Scan for the cell matching the given text and deliver its [x, y] coordinate at center. 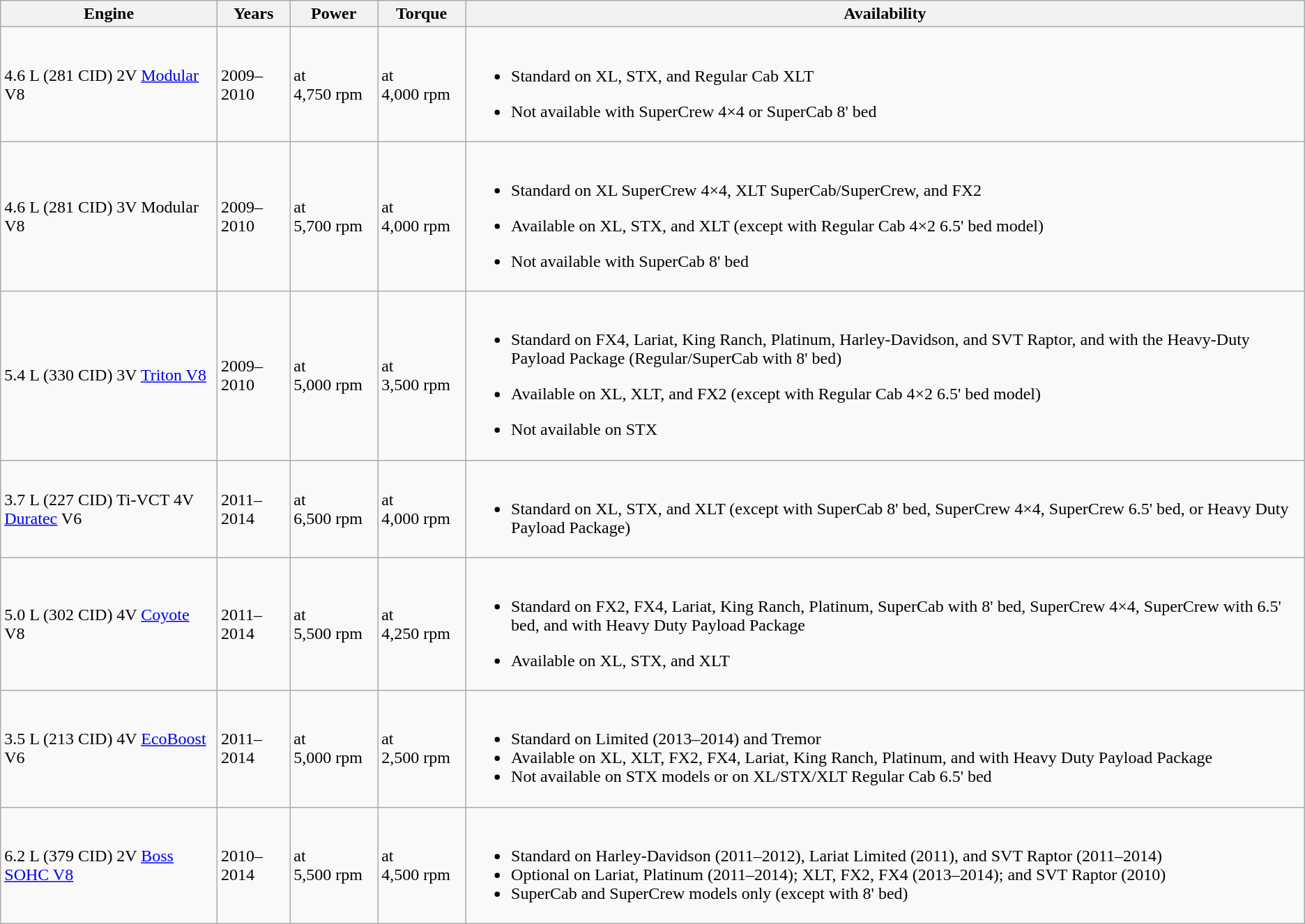
at 5,700 rpm [334, 216]
at 6,500 rpm [334, 509]
Power [334, 14]
Engine [109, 14]
Years [253, 14]
Torque [422, 14]
at 4,750 rpm [334, 84]
3.5 L (213 CID) 4V EcoBoost V6 [109, 748]
3.7 L (227 CID) Ti-VCT 4V Duratec V6 [109, 509]
2010–2014 [253, 865]
6.2 L (379 CID) 2V Boss SOHC V8 [109, 865]
4.6 L (281 CID) 3V Modular V8 [109, 216]
at 4,500 rpm [422, 865]
5.4 L (330 CID) 3V Triton V8 [109, 376]
at 2,500 rpm [422, 748]
at 4,250 rpm [422, 624]
5.0 L (302 CID) 4V Coyote V8 [109, 624]
at 3,500 rpm [422, 376]
Standard on XL, STX, and XLT (except with SuperCab 8' bed, SuperCrew 4×4, SuperCrew 6.5' bed, or Heavy Duty Payload Package) [885, 509]
4.6 L (281 CID) 2V Modular V8 [109, 84]
Standard on XL, STX, and Regular Cab XLTNot available with SuperCrew 4×4 or SuperCab 8' bed [885, 84]
Availability [885, 14]
